Identify which cell holds the provided text, then report its (X, Y) central coordinate. 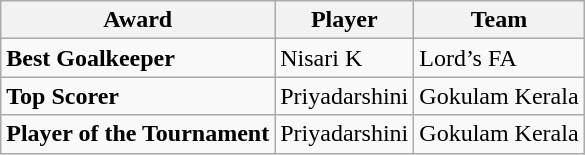
Player (344, 20)
Top Scorer (138, 96)
Team (499, 20)
Nisari K (344, 58)
Award (138, 20)
Lord’s FA (499, 58)
Best Goalkeeper (138, 58)
Player of the Tournament (138, 134)
